Return the (X, Y) coordinate for the center point of the cell that contains the specified text.  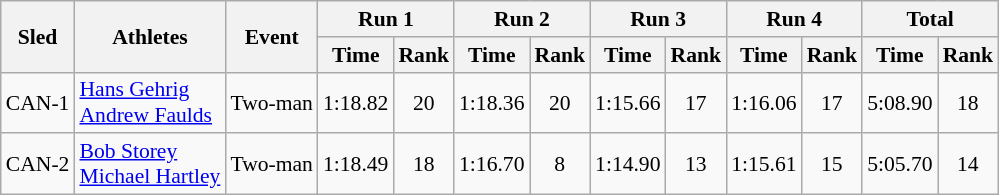
5:05.70 (900, 164)
Hans GehrigAndrew Faulds (150, 102)
1:18.49 (356, 164)
1:15.61 (764, 164)
5:08.90 (900, 102)
1:16.06 (764, 102)
1:16.70 (492, 164)
1:14.90 (628, 164)
1:18.36 (492, 102)
15 (832, 164)
8 (560, 164)
CAN-2 (38, 164)
Event (272, 36)
Bob StoreyMichael Hartley (150, 164)
13 (696, 164)
CAN-1 (38, 102)
Run 3 (658, 19)
14 (968, 164)
Athletes (150, 36)
Total (930, 19)
1:15.66 (628, 102)
Run 2 (522, 19)
1:18.82 (356, 102)
Sled (38, 36)
Run 4 (794, 19)
Run 1 (386, 19)
